Search for the cell housing the specified text and yield its (X, Y) center coordinate. 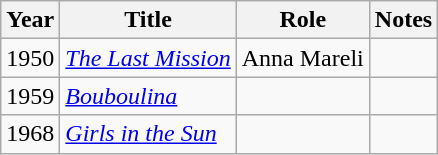
Anna Mareli (302, 58)
The Last Mission (148, 58)
Year (30, 20)
Notes (403, 20)
Girls in the Sun (148, 134)
Role (302, 20)
1950 (30, 58)
Title (148, 20)
1959 (30, 96)
Bouboulina (148, 96)
1968 (30, 134)
